Scan for the cell matching the given text and deliver its [x, y] coordinate at center. 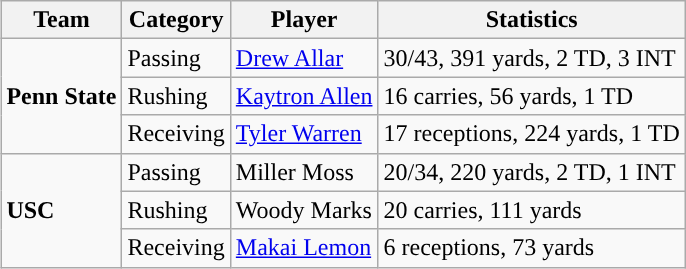
20 carries, 111 yards [532, 210]
Statistics [532, 20]
6 receptions, 73 yards [532, 248]
USC [62, 210]
Team [62, 20]
Drew Allar [304, 58]
16 carries, 56 yards, 1 TD [532, 96]
17 receptions, 224 yards, 1 TD [532, 134]
Miller Moss [304, 172]
Kaytron Allen [304, 96]
Makai Lemon [304, 248]
Category [176, 20]
Player [304, 20]
Tyler Warren [304, 134]
Woody Marks [304, 210]
Penn State [62, 96]
20/34, 220 yards, 2 TD, 1 INT [532, 172]
30/43, 391 yards, 2 TD, 3 INT [532, 58]
